Provide the (x, y) coordinate of the cell's center where the given text is located.  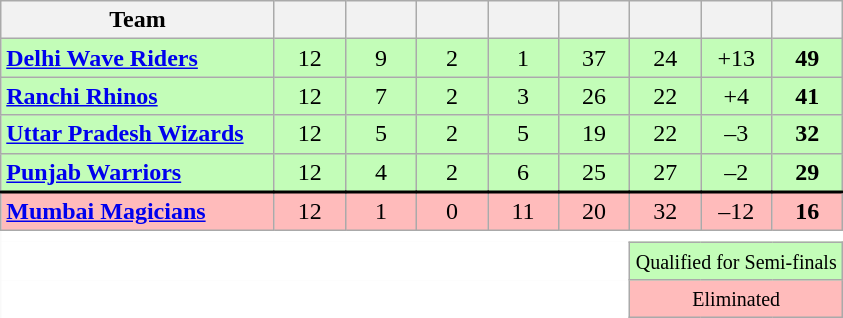
4 (380, 172)
–12 (736, 212)
29 (808, 172)
9 (380, 58)
+13 (736, 58)
3 (524, 96)
26 (594, 96)
11 (524, 212)
49 (808, 58)
Qualified for Semi-finals (736, 261)
+4 (736, 96)
–3 (736, 134)
27 (666, 172)
25 (594, 172)
7 (380, 96)
16 (808, 212)
20 (594, 212)
41 (808, 96)
Delhi Wave Riders (138, 58)
Punjab Warriors (138, 172)
Eliminated (736, 299)
Ranchi Rhinos (138, 96)
–2 (736, 172)
Mumbai Magicians (138, 212)
Team (138, 20)
37 (594, 58)
0 (452, 212)
6 (524, 172)
Uttar Pradesh Wizards (138, 134)
19 (594, 134)
24 (666, 58)
